Capture the cell that displays the provided text and extract its [X, Y] central coordinate. 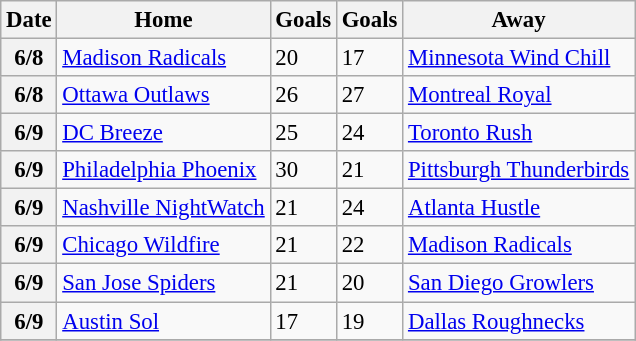
22 [369, 245]
DC Breeze [164, 133]
Date [29, 20]
Austin Sol [164, 321]
Away [519, 20]
Home [164, 20]
San Diego Growlers [519, 283]
Minnesota Wind Chill [519, 58]
27 [369, 95]
Montreal Royal [519, 95]
Dallas Roughnecks [519, 321]
San Jose Spiders [164, 283]
Philadelphia Phoenix [164, 170]
Ottawa Outlaws [164, 95]
Nashville NightWatch [164, 208]
19 [369, 321]
Atlanta Hustle [519, 208]
Chicago Wildfire [164, 245]
Pittsburgh Thunderbirds [519, 170]
26 [303, 95]
25 [303, 133]
30 [303, 170]
Toronto Rush [519, 133]
